Detect which cell encompasses the target text, then output its (X, Y) center coordinate. 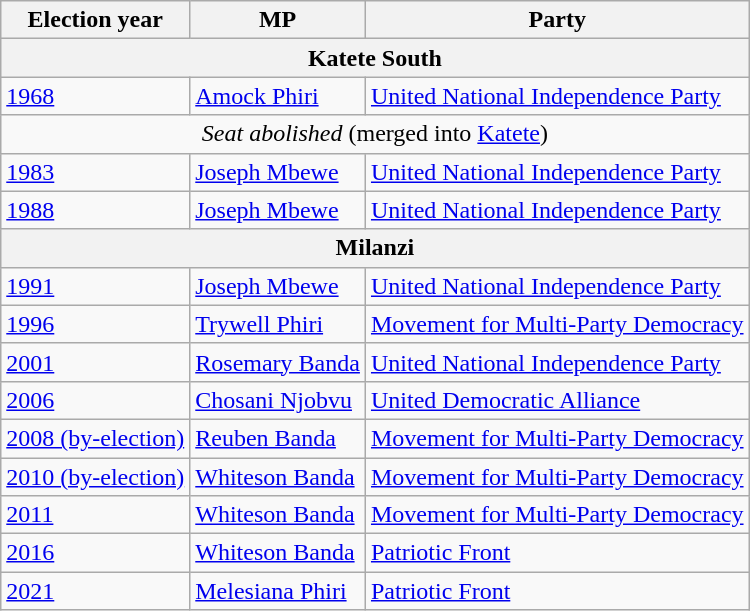
2016 (96, 553)
2008 (by-election) (96, 438)
Amock Phiri (278, 96)
1983 (96, 172)
MP (278, 20)
2011 (96, 515)
Trywell Phiri (278, 324)
Melesiana Phiri (278, 591)
1991 (96, 286)
1988 (96, 210)
2010 (by-election) (96, 477)
United Democratic Alliance (557, 400)
Milanzi (375, 248)
Katete South (375, 58)
Party (557, 20)
2021 (96, 591)
Rosemary Banda (278, 362)
2001 (96, 362)
2006 (96, 400)
1968 (96, 96)
1996 (96, 324)
Chosani Njobvu (278, 400)
Reuben Banda (278, 438)
Election year (96, 20)
Seat abolished (merged into Katete) (375, 134)
